For the text-containing cell, return its midpoint in (x, y) coordinate format. 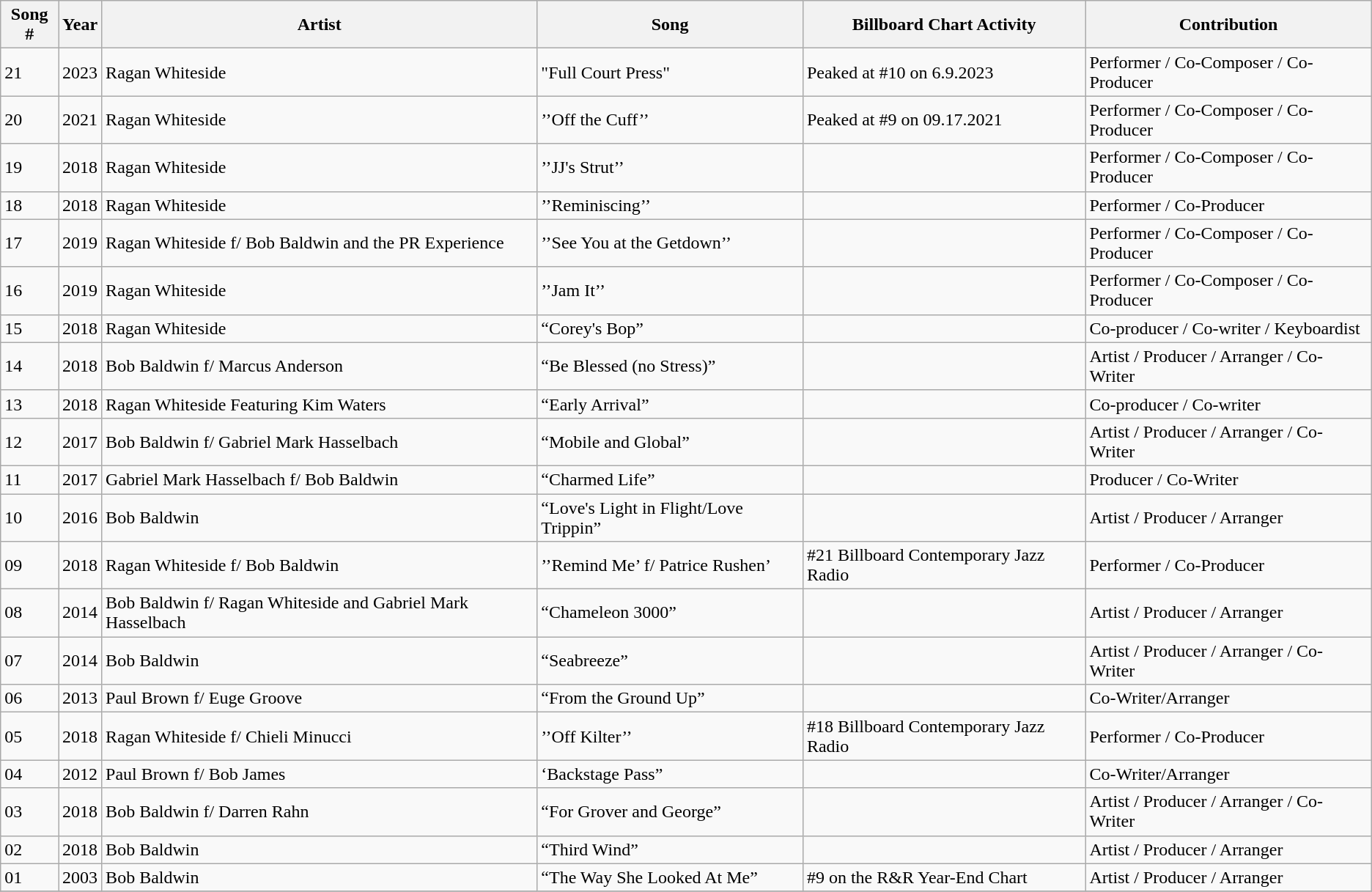
Producer / Co-Writer (1228, 479)
“Early Arrival” (670, 404)
’’Off the Cuff’’ (670, 120)
"Full Court Press" (670, 72)
08 (29, 613)
17 (29, 243)
02 (29, 849)
#9 on the R&R Year-End Chart (944, 877)
Co-producer / Co-writer / Keyboardist (1228, 328)
2003 (81, 877)
Paul Brown f/ Euge Groove (320, 699)
Bob Baldwin f/ Marcus Anderson (320, 366)
“Love's Light in Flight/Love Trippin” (670, 517)
Ragan Whiteside f/ Bob Baldwin (320, 566)
16 (29, 290)
Ragan Whiteside Featuring Kim Waters (320, 404)
12 (29, 441)
05 (29, 736)
“The Way She Looked At Me” (670, 877)
20 (29, 120)
#21 Billboard Contemporary Jazz Radio (944, 566)
’’Remind Me’ f/ Patrice Rushen’ (670, 566)
’’See You at the Getdown’’ (670, 243)
09 (29, 566)
’’Reminiscing’’ (670, 205)
Song (670, 25)
Year (81, 25)
Peaked at #10 on 6.9.2023 (944, 72)
Gabriel Mark Hasselbach f/ Bob Baldwin (320, 479)
Ragan Whiteside f/ Bob Baldwin and the PR Experience (320, 243)
06 (29, 699)
‘Backstage Pass” (670, 774)
“Seabreeze” (670, 661)
’’JJ's Strut’’ (670, 167)
Artist (320, 25)
2023 (81, 72)
01 (29, 877)
21 (29, 72)
11 (29, 479)
2013 (81, 699)
Co-producer / Co-writer (1228, 404)
Peaked at #9 on 09.17.2021 (944, 120)
2012 (81, 774)
03 (29, 812)
“Mobile and Global” (670, 441)
Bob Baldwin f/ Darren Rahn (320, 812)
19 (29, 167)
’’Off Kilter’’ (670, 736)
“For Grover and George” (670, 812)
15 (29, 328)
Bob Baldwin f/ Ragan Whiteside and Gabriel Mark Hasselbach (320, 613)
14 (29, 366)
“From the Ground Up” (670, 699)
Bob Baldwin f/ Gabriel Mark Hasselbach (320, 441)
Contribution (1228, 25)
Song # (29, 25)
Ragan Whiteside f/ Chieli Minucci (320, 736)
“Charmed Life” (670, 479)
“Corey's Bop” (670, 328)
13 (29, 404)
’’Jam It’’ (670, 290)
2016 (81, 517)
07 (29, 661)
18 (29, 205)
#18 Billboard Contemporary Jazz Radio (944, 736)
Paul Brown f/ Bob James (320, 774)
“Be Blessed (no Stress)” (670, 366)
2021 (81, 120)
04 (29, 774)
Billboard Chart Activity (944, 25)
“Third Wind” (670, 849)
10 (29, 517)
“Chameleon 3000” (670, 613)
